Search for the cell housing the specified text and yield its [x, y] center coordinate. 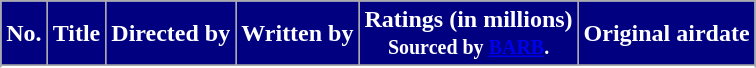
Title [76, 34]
Directed by [171, 34]
No. [24, 34]
Written by [298, 34]
Original airdate [666, 34]
Ratings (in millions) Sourced by BARB. [468, 34]
